Return (X, Y) of the center of cell containing provided text 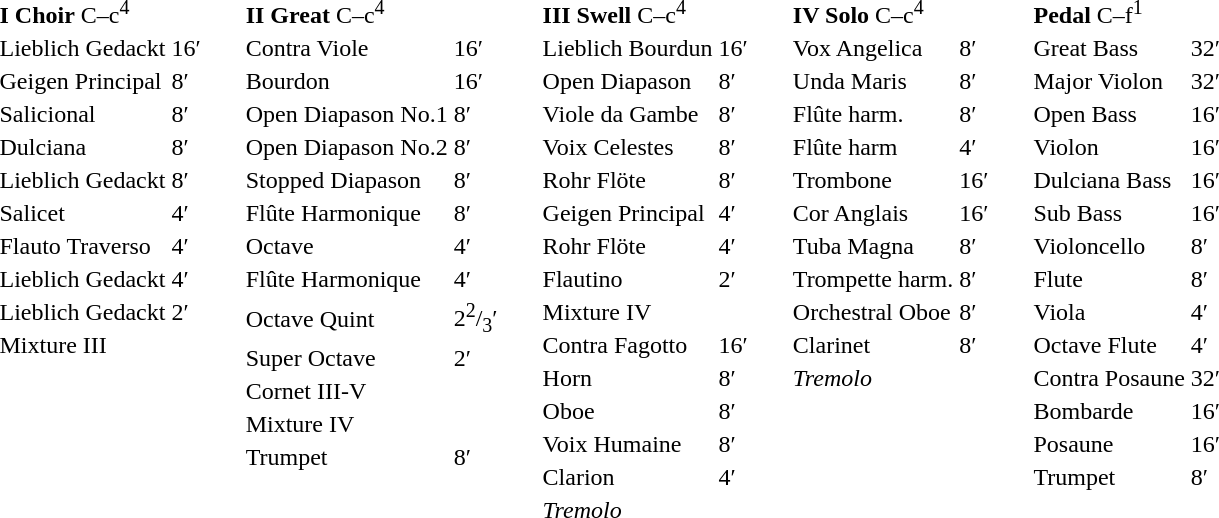
Tremolo (872, 378)
Tuba Magna (872, 246)
Viola (1109, 312)
Octave (346, 246)
22/3′ (476, 318)
Stopped Diapason (346, 180)
Flautino (628, 279)
Unda Maris (872, 81)
Lieblich Bourdun (628, 48)
Open Bass (1109, 114)
Geigen Principal (628, 213)
Bourdon (346, 81)
Octave Quint (346, 318)
Bombarde (1109, 411)
Clarinet (872, 345)
Voix Humaine (628, 444)
Flûte harm. (872, 114)
Open Diapason No.1 (346, 114)
Orchestral Oboe (872, 312)
Violon (1109, 147)
Octave Flute (1109, 345)
Great Bass (1109, 48)
Sub Bass (1109, 213)
Trompette harm. (872, 279)
Viole da Gambe (628, 114)
Posaune (1109, 444)
Voix Celestes (628, 147)
Flute (1109, 279)
Trombone (872, 180)
Open Diapason (628, 81)
Major Violon (1109, 81)
Cor Anglais (872, 213)
Cornet III-V (346, 391)
Flûte harm (872, 147)
Super Octave (346, 358)
Contra Viole (346, 48)
Violoncello (1109, 246)
Contra Fagotto (628, 345)
Dulciana Bass (1109, 180)
Horn (628, 378)
Clarion (628, 477)
Contra Posaune (1109, 378)
Vox Angelica (872, 48)
Open Diapason No.2 (346, 147)
Oboe (628, 411)
